For the text-containing cell, return its midpoint in [X, Y] coordinate format. 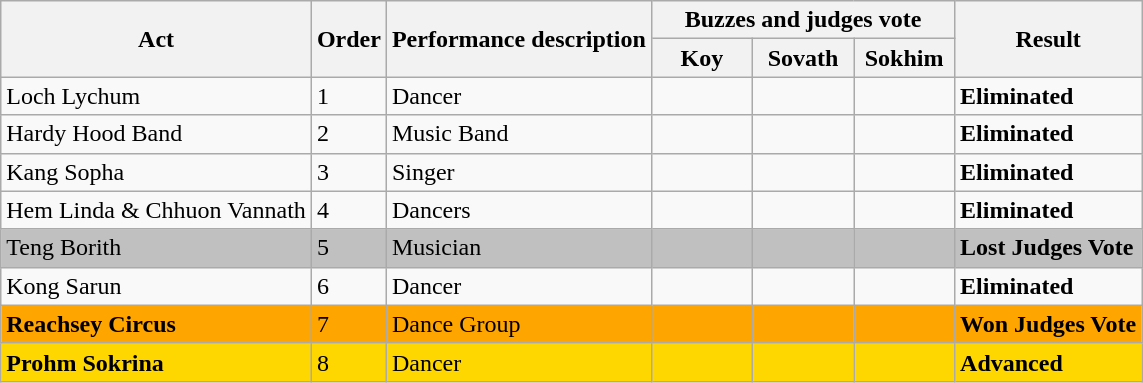
Teng Borith [156, 248]
6 [348, 286]
Hem Linda & Chhuon Vannath [156, 210]
1 [348, 96]
Won Judges Vote [1048, 324]
5 [348, 248]
Prohm Sokrina [156, 362]
Lost Judges Vote [1048, 248]
2 [348, 134]
Buzzes and judges vote [802, 20]
Reachsey Circus [156, 324]
8 [348, 362]
Musician [518, 248]
7 [348, 324]
Sokhim [904, 58]
Koy [702, 58]
Order [348, 39]
Result [1048, 39]
Dance Group [518, 324]
Singer [518, 172]
4 [348, 210]
Kang Sopha [156, 172]
3 [348, 172]
Hardy Hood Band [156, 134]
Act [156, 39]
Music Band [518, 134]
Kong Sarun [156, 286]
Sovath [802, 58]
Dancers [518, 210]
Performance description [518, 39]
Advanced [1048, 362]
Loch Lychum [156, 96]
